Pinpoint the cell where the given text exists, returning its [X, Y] midpoint coordinate. 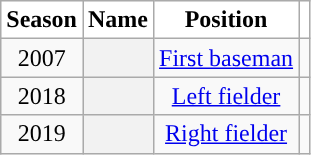
Right fielder [226, 134]
2007 [42, 58]
First baseman [226, 58]
2018 [42, 96]
Season [42, 20]
2019 [42, 134]
Position [226, 20]
Name [118, 20]
Left fielder [226, 96]
